Locate the cell with the specified text and output its (X, Y) center coordinate. 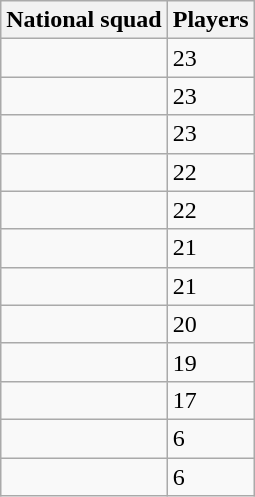
National squad (84, 20)
17 (210, 400)
19 (210, 362)
20 (210, 324)
Players (210, 20)
